Search for the cell housing the specified text and yield its (X, Y) center coordinate. 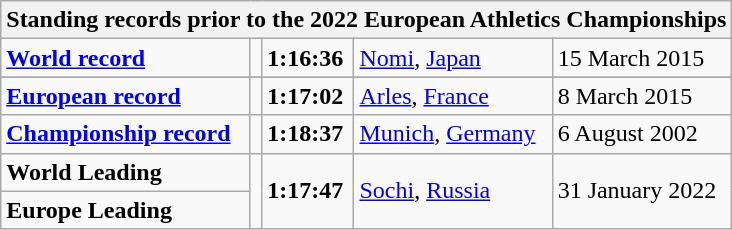
1:16:36 (308, 58)
31 January 2022 (642, 191)
World record (126, 58)
Standing records prior to the 2022 European Athletics Championships (366, 20)
Europe Leading (126, 210)
Championship record (126, 134)
1:17:47 (308, 191)
1:17:02 (308, 96)
Nomi, Japan (453, 58)
6 August 2002 (642, 134)
Sochi, Russia (453, 191)
8 March 2015 (642, 96)
1:18:37 (308, 134)
European record (126, 96)
Arles, France (453, 96)
World Leading (126, 172)
Munich, Germany (453, 134)
15 March 2015 (642, 58)
